Locate the cell with the specified text and output its (x, y) center coordinate. 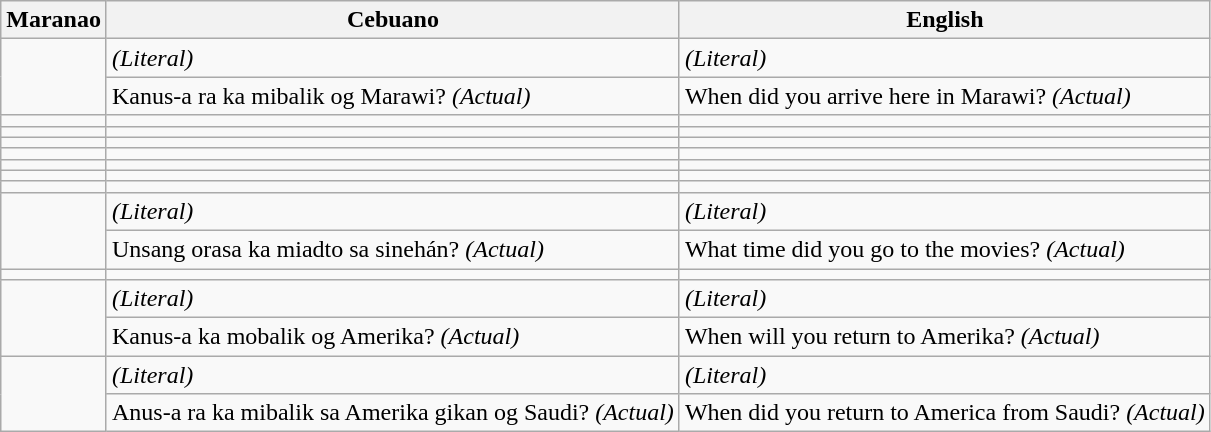
Kanus-a ka mobalik og Amerika? (Actual) (392, 337)
When will you return to Amerika? (Actual) (944, 337)
Cebuano (392, 20)
Anus-a ra ka mibalik sa Amerika gikan og Saudi? (Actual) (392, 413)
When did you return to America from Saudi? (Actual) (944, 413)
When did you arrive here in Marawi? (Actual) (944, 96)
Maranao (54, 20)
Kanus-a ra ka mibalik og Marawi? (Actual) (392, 96)
Unsang orasa ka miadto sa sinehán? (Actual) (392, 249)
What time did you go to the movies? (Actual) (944, 249)
English (944, 20)
